Output the (X, Y) coordinate of the center of the cell containing the given text.  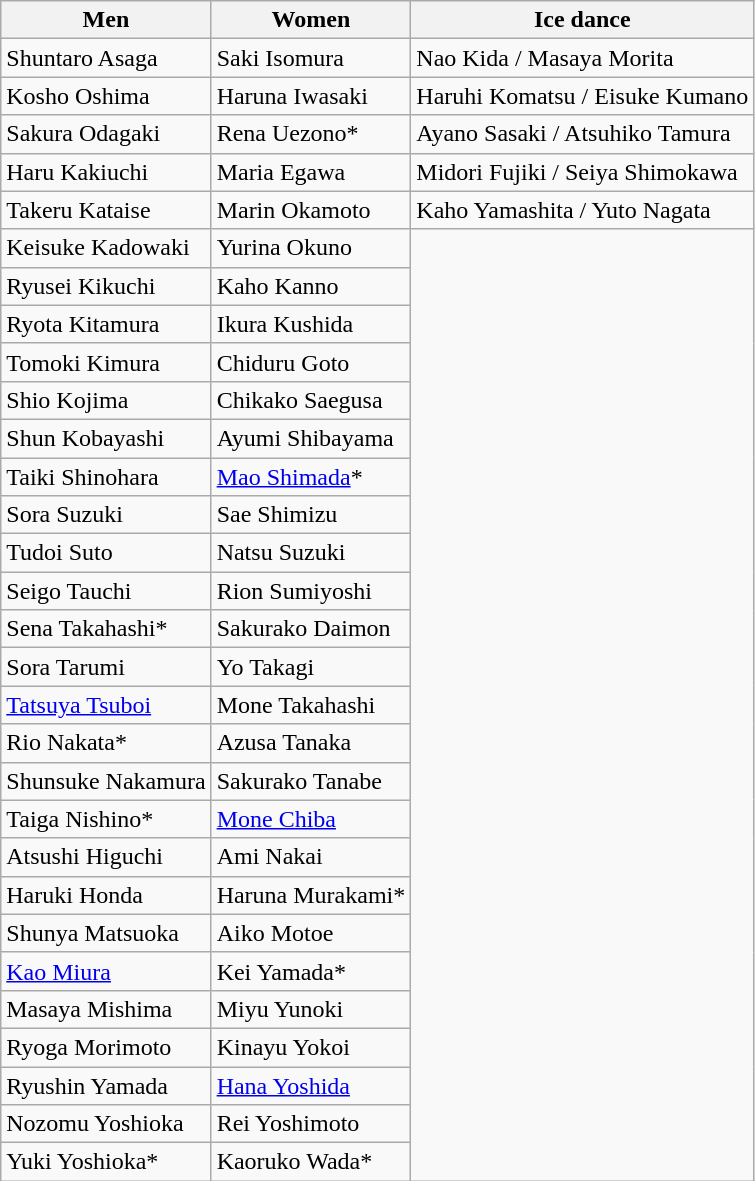
Kao Miura (106, 971)
Nozomu Yoshioka (106, 1124)
Chikako Saegusa (311, 400)
Sakurako Tanabe (311, 781)
Rio Nakata* (106, 743)
Kei Yamada* (311, 971)
Shio Kojima (106, 400)
Nao Kida / Masaya Morita (582, 58)
Chiduru Goto (311, 362)
Sakura Odagaki (106, 134)
Takeru Kataise (106, 210)
Seigo Tauchi (106, 591)
Sena Takahashi* (106, 629)
Marin Okamoto (311, 210)
Sae Shimizu (311, 515)
Ryota Kitamura (106, 324)
Masaya Mishima (106, 1009)
Midori Fujiki / Seiya Shimokawa (582, 172)
Shunsuke Nakamura (106, 781)
Tatsuya Tsuboi (106, 705)
Ryusei Kikuchi (106, 286)
Atsushi Higuchi (106, 857)
Shun Kobayashi (106, 438)
Ice dance (582, 20)
Haruna Iwasaki (311, 96)
Haru Kakiuchi (106, 172)
Ryushin Yamada (106, 1085)
Mone Chiba (311, 819)
Ryoga Morimoto (106, 1047)
Kaho Yamashita / Yuto Nagata (582, 210)
Kosho Oshima (106, 96)
Kaho Kanno (311, 286)
Miyu Yunoki (311, 1009)
Haruna Murakami* (311, 895)
Yurina Okuno (311, 248)
Saki Isomura (311, 58)
Sora Tarumi (106, 667)
Tomoki Kimura (106, 362)
Sora Suzuki (106, 515)
Rion Sumiyoshi (311, 591)
Ami Nakai (311, 857)
Taiga Nishino* (106, 819)
Tudoi Suto (106, 553)
Rei Yoshimoto (311, 1124)
Yo Takagi (311, 667)
Maria Egawa (311, 172)
Mao Shimada* (311, 477)
Mone Takahashi (311, 705)
Rena Uezono* (311, 134)
Aiko Motoe (311, 933)
Haruki Honda (106, 895)
Ayumi Shibayama (311, 438)
Ayano Sasaki / Atsuhiko Tamura (582, 134)
Men (106, 20)
Shunya Matsuoka (106, 933)
Yuki Yoshioka* (106, 1162)
Natsu Suzuki (311, 553)
Keisuke Kadowaki (106, 248)
Taiki Shinohara (106, 477)
Shuntaro Asaga (106, 58)
Kinayu Yokoi (311, 1047)
Sakurako Daimon (311, 629)
Hana Yoshida (311, 1085)
Kaoruko Wada* (311, 1162)
Haruhi Komatsu / Eisuke Kumano (582, 96)
Women (311, 20)
Azusa Tanaka (311, 743)
Ikura Kushida (311, 324)
